Find where the given text appears and provide that cell's center as (x, y) coordinate. 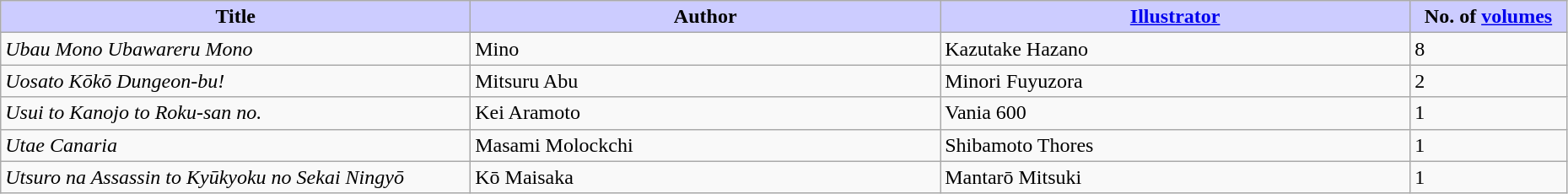
Ubau Mono Ubawareru Mono (236, 49)
Mantarō Mitsuki (1176, 177)
Kazutake Hazano (1176, 49)
Kei Aramoto (705, 113)
Mitsuru Abu (705, 81)
Masami Molockchi (705, 145)
8 (1489, 49)
Illustrator (1176, 17)
Mino (705, 49)
No. of volumes (1489, 17)
Author (705, 17)
2 (1489, 81)
Title (236, 17)
Kō Maisaka (705, 177)
Usui to Kanojo to Roku-san no. (236, 113)
Utae Canaria (236, 145)
Uosato Kōkō Dungeon-bu! (236, 81)
Vania 600 (1176, 113)
Minori Fuyuzora (1176, 81)
Shibamoto Thores (1176, 145)
Utsuro na Assassin to Kyūkyoku no Sekai Ningyō (236, 177)
